Locate the cell with the specified text and output its [X, Y] center coordinate. 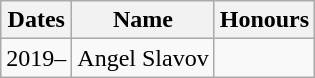
Angel Slavov [143, 58]
Dates [36, 20]
2019– [36, 58]
Honours [264, 20]
Name [143, 20]
